Return the (X, Y) coordinate for the center point of the cell that contains the specified text.  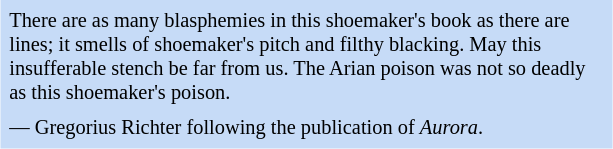
— Gregorius Richter following the publication of Aurora. (306, 128)
